Determine the (X, Y) coordinate at the center of the cell enclosing the given text.  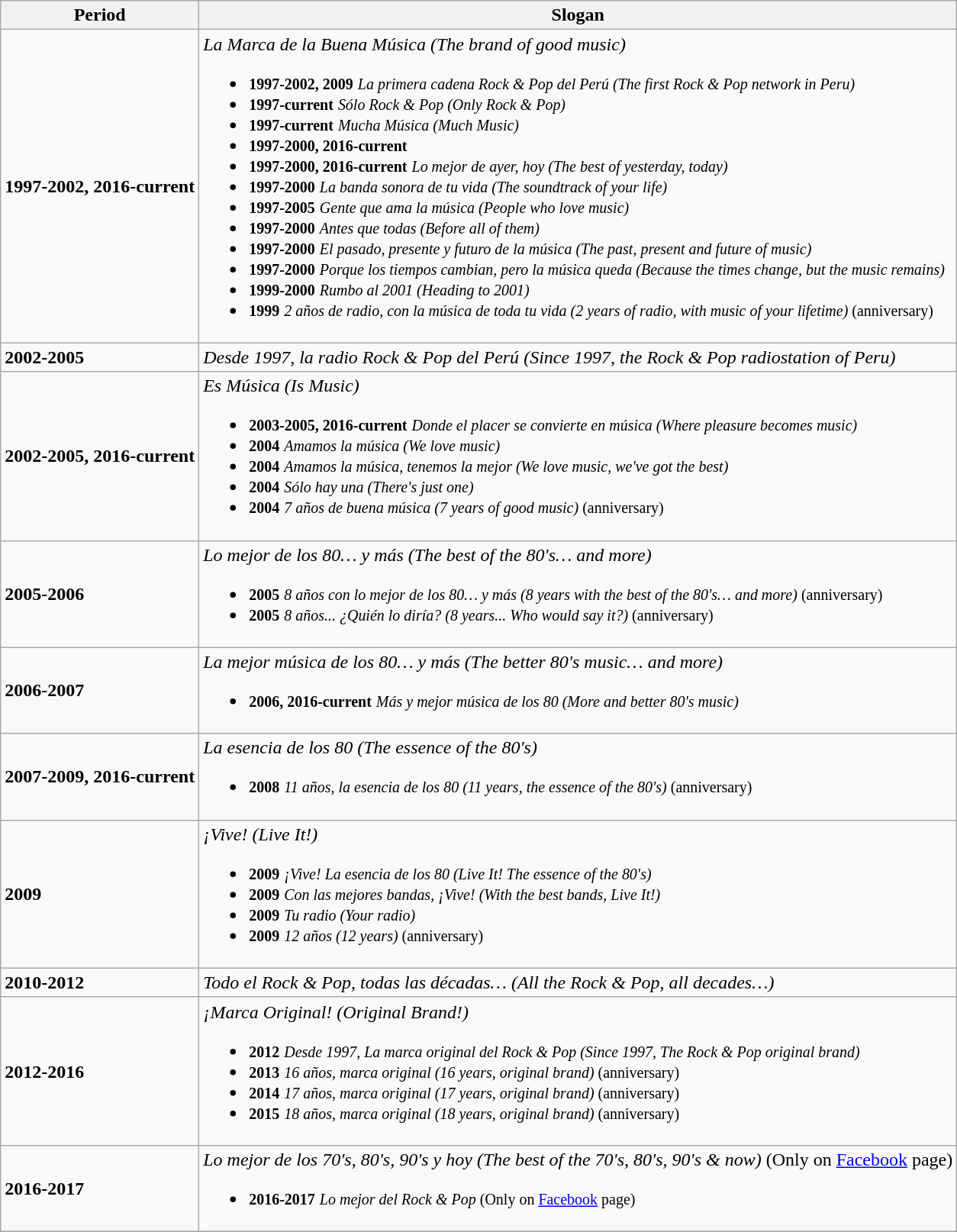
2016-2017 (100, 1188)
2012-2016 (100, 1071)
Period (100, 15)
2005-2006 (100, 594)
1997-2002, 2016-current (100, 186)
2002-2005, 2016-current (100, 456)
2002-2005 (100, 357)
2009 (100, 894)
La esencia de los 80 (The essence of the 80's)2008 11 años, la esencia de los 80 (11 years, the essence of the 80's) (anniversary) (578, 777)
2006-2007 (100, 690)
2010-2012 (100, 982)
Slogan (578, 15)
2007-2009, 2016-current (100, 777)
Todo el Rock & Pop, todas las décadas… (All the Rock & Pop, all decades…) (578, 982)
Desde 1997, la radio Rock & Pop del Perú (Since 1997, the Rock & Pop radiostation of Peru) (578, 357)
La mejor música de los 80… y más (The better 80's music… and more)2006, 2016-current Más y mejor música de los 80 (More and better 80's music) (578, 690)
